Capture the cell that displays the provided text and extract its (X, Y) central coordinate. 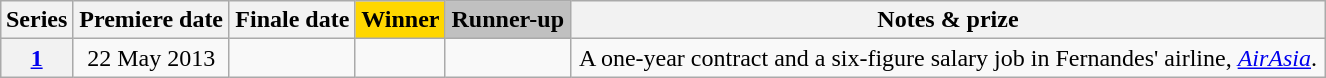
Winner (400, 20)
Notes & prize (948, 20)
22 May 2013 (151, 58)
1 (36, 58)
Series (36, 20)
Premiere date (151, 20)
Runner-up (508, 20)
A one-year contract and a six-figure salary job in Fernandes' airline, AirAsia. (948, 58)
Finale date (292, 20)
